From the cell containing the given text, extract its center point as (x, y) coordinate. 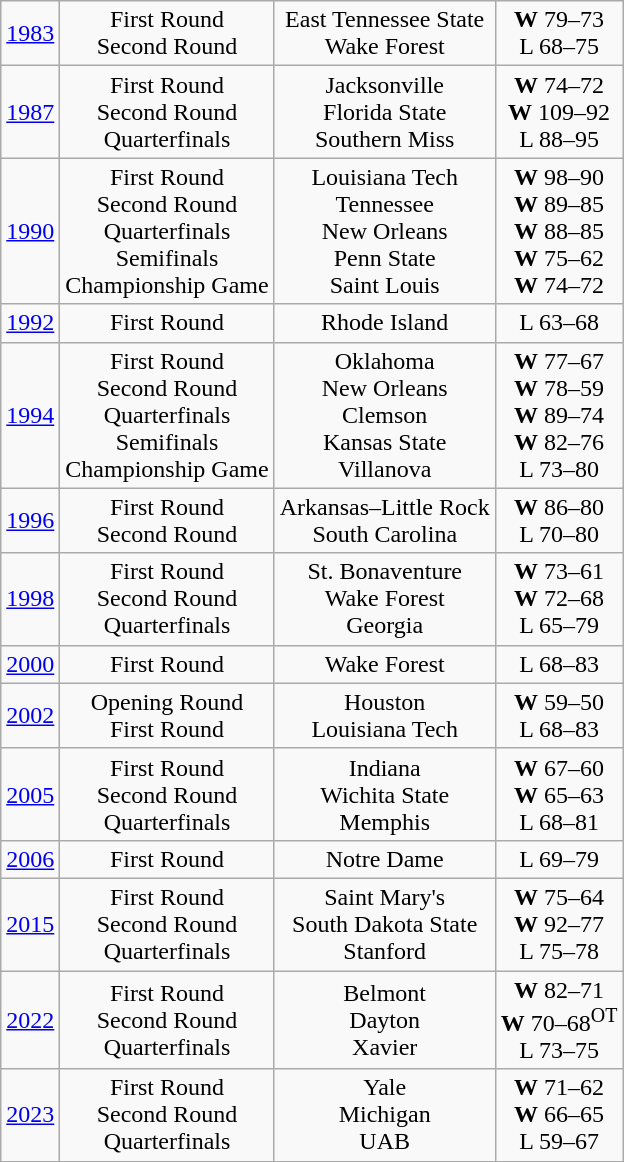
BelmontDaytonXavier (384, 1020)
Opening RoundFirst Round (167, 716)
L 69–79 (559, 859)
2005 (30, 794)
2006 (30, 859)
W 71–62W 66–65L 59–67 (559, 1115)
HoustonLouisiana Tech (384, 716)
OklahomaNew OrleansClemsonKansas StateVillanova (384, 415)
W 79–73L 68–75 (559, 34)
W 73–61W 72–68L 65–79 (559, 599)
W 75–64W 92–77L 75–78 (559, 924)
L 63–68 (559, 323)
1983 (30, 34)
2015 (30, 924)
1998 (30, 599)
1992 (30, 323)
Wake Forest (384, 664)
1996 (30, 520)
W 77–67W 78–59W 89–74W 82–76L 73–80 (559, 415)
YaleMichiganUAB (384, 1115)
W 74–72W 109–92L 88–95 (559, 112)
2022 (30, 1020)
W 98–90W 89–85W 88–85W 75–62W 74–72 (559, 231)
1994 (30, 415)
1987 (30, 112)
JacksonvilleFlorida StateSouthern Miss (384, 112)
W 67–60W 65–63L 68–81 (559, 794)
W 86–80L 70–80 (559, 520)
2000 (30, 664)
W 82–71W 70–68OTL 73–75 (559, 1020)
2002 (30, 716)
Rhode Island (384, 323)
Notre Dame (384, 859)
W 59–50L 68–83 (559, 716)
St. BonaventureWake ForestGeorgia (384, 599)
Arkansas–Little RockSouth Carolina (384, 520)
L 68–83 (559, 664)
1990 (30, 231)
2023 (30, 1115)
Saint Mary'sSouth Dakota StateStanford (384, 924)
IndianaWichita StateMemphis (384, 794)
Louisiana TechTennesseeNew OrleansPenn StateSaint Louis (384, 231)
East Tennessee StateWake Forest (384, 34)
